Return the [x, y] coordinate for the center point of the cell that contains the specified text.  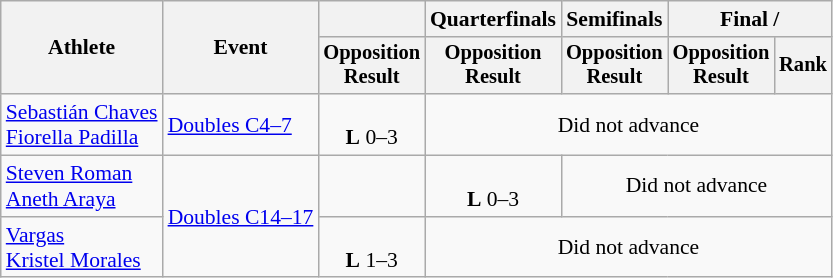
Semifinals [614, 19]
Quarterfinals [493, 19]
Event [241, 48]
L 1–3 [372, 248]
Doubles C4–7 [241, 124]
Sebastián ChavesFiorella Padilla [82, 124]
Doubles C14–17 [241, 217]
Rank [803, 66]
Steven RomanAneth Araya [82, 186]
Athlete [82, 48]
VargasKristel Morales [82, 248]
Final / [750, 19]
